Provide the [x, y] coordinate of the cell's center where the given text is located.  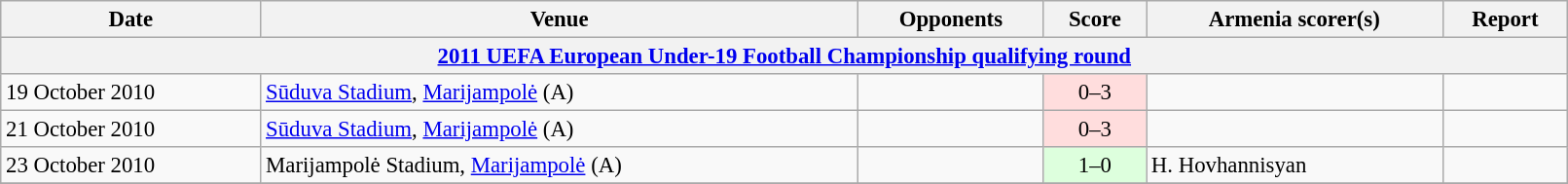
Venue [560, 19]
Opponents [950, 19]
Date [130, 19]
Score [1094, 19]
2011 UEFA European Under-19 Football Championship qualifying round [784, 56]
Armenia scorer(s) [1295, 19]
Report [1505, 19]
21 October 2010 [130, 129]
H. Hovhannisyan [1295, 166]
1–0 [1094, 166]
Marijampolė Stadium, Marijampolė (A) [560, 166]
19 October 2010 [130, 92]
23 October 2010 [130, 166]
